Scan for the cell matching the given text and deliver its [X, Y] coordinate at center. 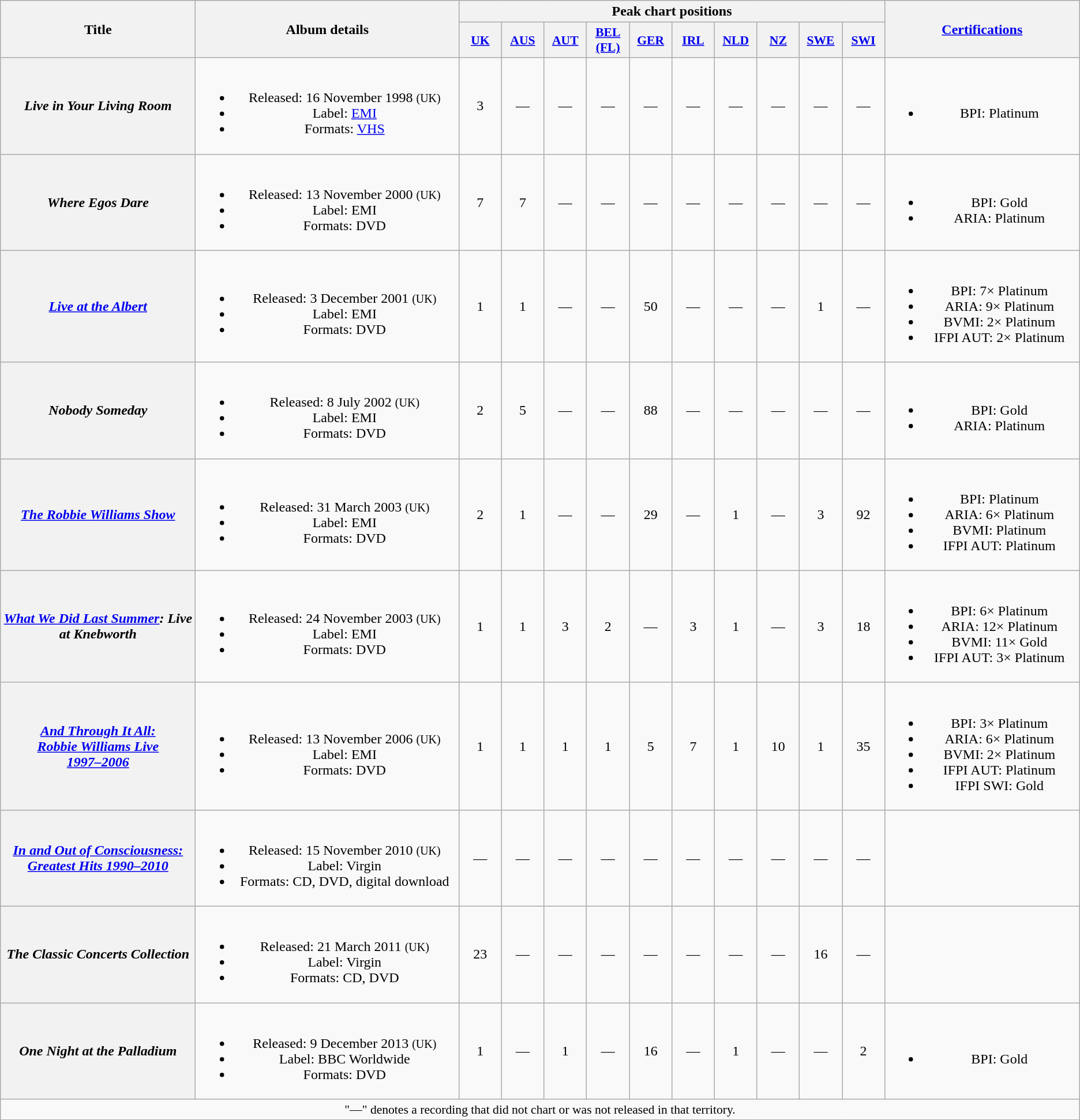
Where Egos Dare [98, 202]
Title [98, 29]
UK [480, 40]
IRL [693, 40]
SWE [820, 40]
AUT [565, 40]
35 [864, 746]
BEL(FL) [608, 40]
Live at the Albert [98, 306]
BPI: Platinum [982, 106]
Live in Your Living Room [98, 106]
Nobody Someday [98, 411]
GER [651, 40]
NZ [778, 40]
23 [480, 954]
Released: 13 November 2000 (UK)Label: EMIFormats: DVD [328, 202]
Released: 3 December 2001 (UK)Label: EMIFormats: DVD [328, 306]
Album details [328, 29]
50 [651, 306]
Released: 8 July 2002 (UK)Label: EMIFormats: DVD [328, 411]
Released: 13 November 2006 (UK)Label: EMIFormats: DVD [328, 746]
92 [864, 514]
SWI [864, 40]
Released: 31 March 2003 (UK)Label: EMIFormats: DVD [328, 514]
Released: 15 November 2010 (UK)Label: VirginFormats: CD, DVD, digital download [328, 858]
In and Out of Consciousness: Greatest Hits 1990–2010 [98, 858]
The Classic Concerts Collection [98, 954]
Certifications [982, 29]
BPI: Gold [982, 1051]
29 [651, 514]
Released: 9 December 2013 (UK)Label: BBC WorldwideFormats: DVD [328, 1051]
BPI: 7× PlatinumARIA: 9× PlatinumBVMI: 2× PlatinumIFPI AUT: 2× Platinum [982, 306]
The Robbie Williams Show [98, 514]
18 [864, 626]
88 [651, 411]
What We Did Last Summer: Live at Knebworth [98, 626]
Released: 21 March 2011 (UK)Label: VirginFormats: CD, DVD [328, 954]
Peak chart positions [672, 12]
AUS [523, 40]
BPI: 6× PlatinumARIA: 12× PlatinumBVMI: 11× GoldIFPI AUT: 3× Platinum [982, 626]
"—" denotes a recording that did not chart or was not released in that territory. [540, 1110]
BPI: PlatinumARIA: 6× PlatinumBVMI: PlatinumIFPI AUT: Platinum [982, 514]
NLD [736, 40]
BPI: 3× PlatinumARIA: 6× PlatinumBVMI: 2× PlatinumIFPI AUT: PlatinumIFPI SWI: Gold [982, 746]
One Night at the Palladium [98, 1051]
Released: 24 November 2003 (UK)Label: EMIFormats: DVD [328, 626]
10 [778, 746]
And Through It All: Robbie Williams Live 1997–2006 [98, 746]
Released: 16 November 1998 (UK)Label: EMIFormats: VHS [328, 106]
